Return the (X, Y) coordinate for the center point of the cell that contains the specified text.  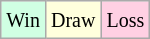
Loss (126, 20)
Win (24, 20)
Draw (72, 20)
